Locate the cell with the specified text and output its (X, Y) center coordinate. 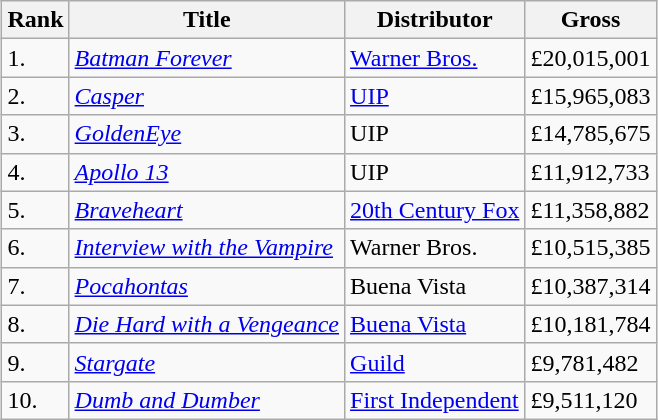
Braveheart (206, 210)
2. (36, 96)
3. (36, 134)
Apollo 13 (206, 172)
9. (36, 362)
Distributor (435, 20)
Interview with the Vampire (206, 248)
6. (36, 248)
Stargate (206, 362)
£10,515,385 (590, 248)
7. (36, 286)
4. (36, 172)
£11,358,882 (590, 210)
First Independent (435, 400)
Die Hard with a Vengeance (206, 324)
£11,912,733 (590, 172)
Dumb and Dumber (206, 400)
£14,785,675 (590, 134)
Casper (206, 96)
Title (206, 20)
£15,965,083 (590, 96)
1. (36, 58)
Batman Forever (206, 58)
Gross (590, 20)
£9,781,482 (590, 362)
Pocahontas (206, 286)
£9,511,120 (590, 400)
£10,181,784 (590, 324)
10. (36, 400)
Rank (36, 20)
5. (36, 210)
GoldenEye (206, 134)
8. (36, 324)
£10,387,314 (590, 286)
Guild (435, 362)
£20,015,001 (590, 58)
20th Century Fox (435, 210)
